Return (x, y) of the center of cell containing provided text 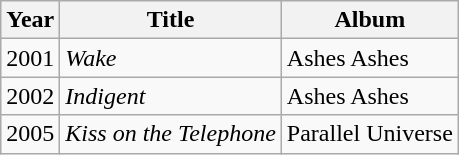
Wake (171, 58)
Parallel Universe (370, 134)
2002 (30, 96)
Album (370, 20)
Title (171, 20)
Kiss on the Telephone (171, 134)
2001 (30, 58)
Indigent (171, 96)
2005 (30, 134)
Year (30, 20)
